Pinpoint the cell where the given text exists, returning its (X, Y) midpoint coordinate. 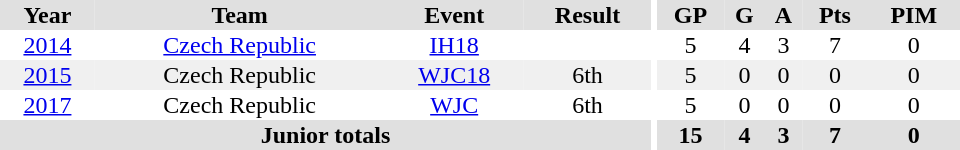
G (744, 15)
IH18 (454, 45)
PIM (914, 15)
Team (240, 15)
Result (588, 15)
Junior totals (326, 135)
WJC (454, 105)
15 (691, 135)
2017 (48, 105)
GP (691, 15)
Year (48, 15)
2015 (48, 75)
2014 (48, 45)
Event (454, 15)
Pts (834, 15)
WJC18 (454, 75)
A (784, 15)
